Scan for the cell matching the given text and deliver its (X, Y) coordinate at center. 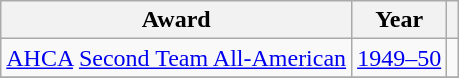
AHCA Second Team All-American (176, 58)
1949–50 (400, 58)
Award (176, 20)
Year (400, 20)
